Find where the given text appears and provide that cell's center as (x, y) coordinate. 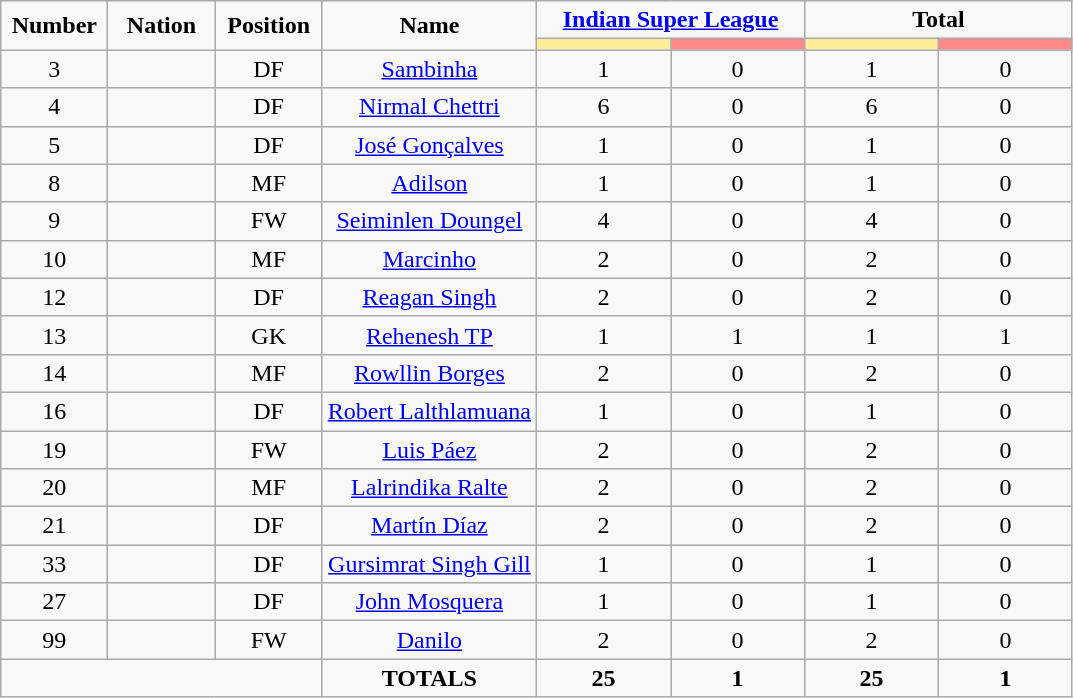
13 (54, 335)
Reagan Singh (429, 297)
21 (54, 526)
Adilson (429, 183)
Rowllin Borges (429, 373)
8 (54, 183)
Robert Lalthlamuana (429, 411)
Seiminlen Doungel (429, 221)
Lalrindika Ralte (429, 488)
5 (54, 145)
Martín Díaz (429, 526)
3 (54, 69)
TOTALS (429, 678)
Danilo (429, 640)
33 (54, 564)
Indian Super League (671, 20)
Nirmal Chettri (429, 107)
GK (268, 335)
27 (54, 602)
19 (54, 449)
Nation (162, 26)
Position (268, 26)
Name (429, 26)
9 (54, 221)
Marcinho (429, 259)
Gursimrat Singh Gill (429, 564)
Luis Páez (429, 449)
16 (54, 411)
John Mosquera (429, 602)
12 (54, 297)
99 (54, 640)
Number (54, 26)
Rehenesh TP (429, 335)
Sambinha (429, 69)
14 (54, 373)
20 (54, 488)
Total (938, 20)
10 (54, 259)
José Gonçalves (429, 145)
